For the text-containing cell, return its midpoint in (X, Y) coordinate format. 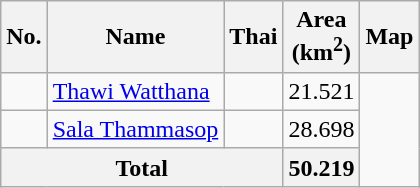
Area(km2) (322, 37)
21.521 (322, 91)
No. (24, 37)
Name (136, 37)
Sala Thammasop (136, 129)
28.698 (322, 129)
Total (142, 167)
Map (390, 37)
Thawi Watthana (136, 91)
50.219 (322, 167)
Thai (254, 37)
